Find where the given text appears and provide that cell's center as [x, y] coordinate. 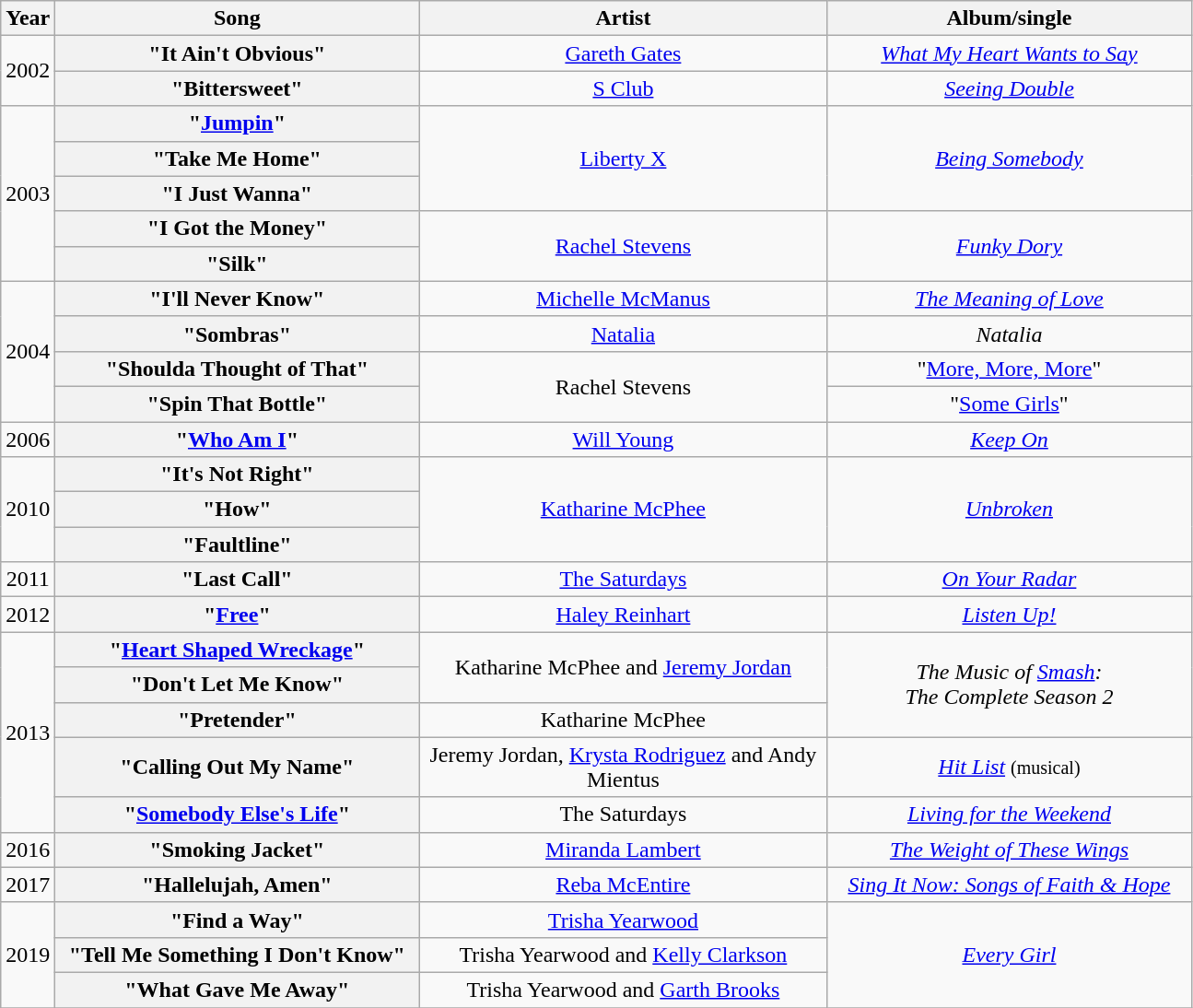
Will Young [623, 440]
Trisha Yearwood and Kelly Clarkson [623, 955]
"Calling Out My Name" [238, 767]
"Take Me Home" [238, 158]
Michelle McManus [623, 299]
Album/single [1010, 18]
"Jumpin" [238, 123]
"Smoking Jacket" [238, 850]
2012 [28, 615]
Miranda Lambert [623, 850]
2003 [28, 193]
Katharine McPhee and Jeremy Jordan [623, 667]
2004 [28, 351]
Keep On [1010, 440]
Seeing Double [1010, 88]
"Who Am I" [238, 440]
Every Girl [1010, 955]
Liberty X [623, 158]
"Silk" [238, 264]
2016 [28, 850]
S Club [623, 88]
"Sombras" [238, 334]
"Tell Me Something I Don't Know" [238, 955]
Being Somebody [1010, 158]
"I'll Never Know" [238, 299]
Trisha Yearwood [623, 920]
Reba McEntire [623, 885]
"Don't Let Me Know" [238, 685]
Sing It Now: Songs of Faith & Hope [1010, 885]
The Weight of These Wings [1010, 850]
2017 [28, 885]
2006 [28, 440]
2010 [28, 510]
"It Ain't Obvious" [238, 53]
"What Gave Me Away" [238, 990]
2011 [28, 580]
2013 [28, 732]
"Bittersweet" [238, 88]
Gareth Gates [623, 53]
"Somebody Else's Life" [238, 815]
Year [28, 18]
The Music of Smash:The Complete Season 2 [1010, 685]
Living for the Weekend [1010, 815]
"Faultline" [238, 545]
Funky Dory [1010, 246]
Artist [623, 18]
"Shoulda Thought of That" [238, 369]
Trisha Yearwood and Garth Brooks [623, 990]
"Find a Way" [238, 920]
"Last Call" [238, 580]
"Some Girls" [1010, 404]
"Heart Shaped Wreckage" [238, 650]
On Your Radar [1010, 580]
"Free" [238, 615]
What My Heart Wants to Say [1010, 53]
"How" [238, 510]
2019 [28, 955]
2002 [28, 71]
Unbroken [1010, 510]
"I Got the Money" [238, 229]
"Spin That Bottle" [238, 404]
The Meaning of Love [1010, 299]
Song [238, 18]
Hit List (musical) [1010, 767]
"Pretender" [238, 720]
Jeremy Jordan, Krysta Rodriguez and Andy Mientus [623, 767]
Listen Up! [1010, 615]
"I Just Wanna" [238, 193]
Haley Reinhart [623, 615]
"It's Not Right" [238, 475]
"Hallelujah, Amen" [238, 885]
"More, More, More" [1010, 369]
